Output the [x, y] coordinate of the center of the cell containing the given text.  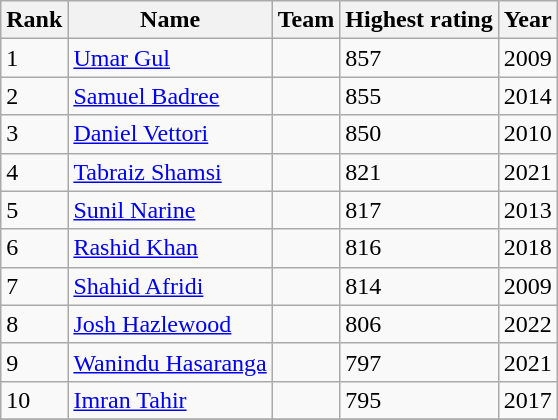
Year [528, 20]
2010 [528, 134]
Josh Hazlewood [170, 324]
821 [419, 172]
Shahid Afridi [170, 286]
795 [419, 400]
Samuel Badree [170, 96]
5 [34, 210]
6 [34, 248]
850 [419, 134]
2 [34, 96]
4 [34, 172]
3 [34, 134]
Daniel Vettori [170, 134]
806 [419, 324]
Name [170, 20]
2018 [528, 248]
9 [34, 362]
817 [419, 210]
2014 [528, 96]
1 [34, 58]
855 [419, 96]
814 [419, 286]
2017 [528, 400]
797 [419, 362]
7 [34, 286]
816 [419, 248]
857 [419, 58]
Tabraiz Shamsi [170, 172]
Imran Tahir [170, 400]
10 [34, 400]
Umar Gul [170, 58]
Sunil Narine [170, 210]
Rashid Khan [170, 248]
8 [34, 324]
2013 [528, 210]
Highest rating [419, 20]
Wanindu Hasaranga [170, 362]
Team [306, 20]
Rank [34, 20]
2022 [528, 324]
